Search for the cell housing the specified text and yield its [x, y] center coordinate. 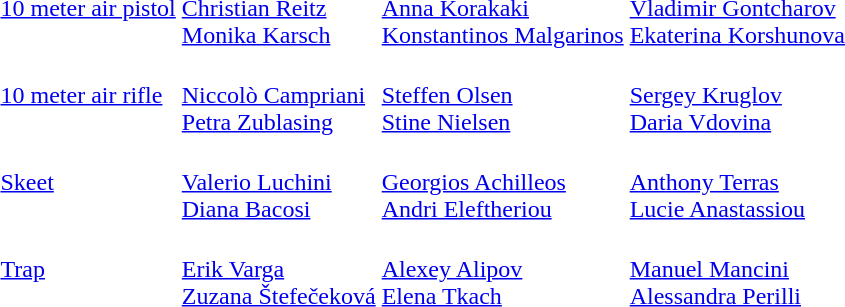
Valerio LuchiniDiana Bacosi [278, 182]
Niccolò CamprianiPetra Zublasing [278, 95]
Georgios AchilleosAndri Eleftheriou [502, 182]
Steffen OlsenStine Nielsen [502, 95]
